Find where the given text appears and provide that cell's center as (X, Y) coordinate. 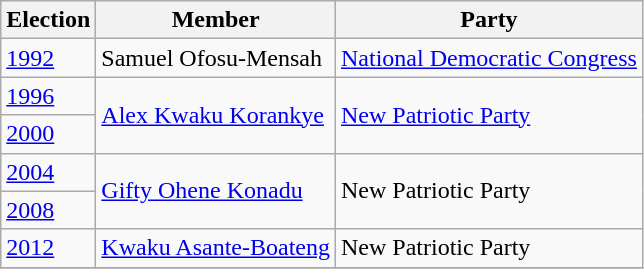
Samuel Ofosu-Mensah (216, 58)
2000 (48, 134)
1996 (48, 96)
Gifty Ohene Konadu (216, 191)
1992 (48, 58)
National Democratic Congress (488, 58)
Alex Kwaku Korankye (216, 115)
2004 (48, 172)
Election (48, 20)
Party (488, 20)
Member (216, 20)
2012 (48, 248)
Kwaku Asante-Boateng (216, 248)
2008 (48, 210)
